Identify which cell holds the provided text, then report its (x, y) central coordinate. 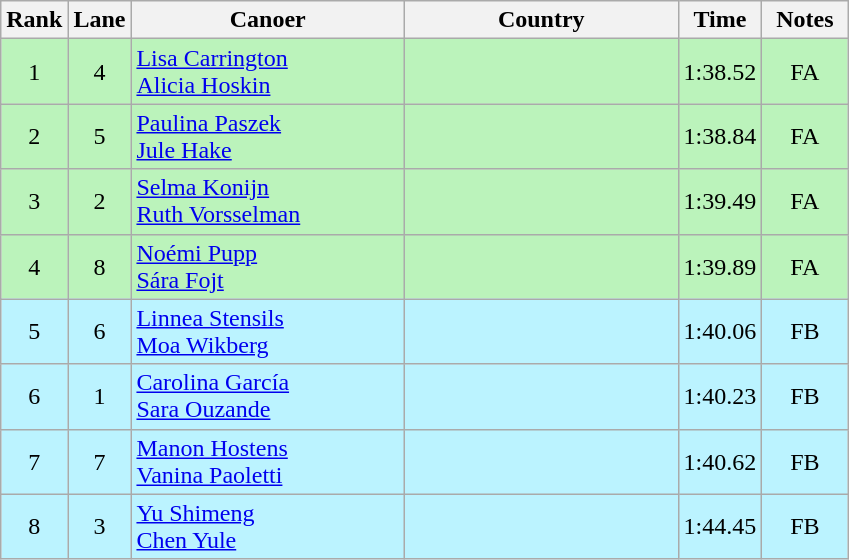
Paulina PaszekJule Hake (268, 136)
Notes (805, 20)
Noémi PuppSára Fojt (268, 266)
1:39.89 (720, 266)
1:40.62 (720, 462)
1:38.84 (720, 136)
Time (720, 20)
Canoer (268, 20)
1:39.49 (720, 202)
Manon HostensVanina Paoletti (268, 462)
Carolina GarcíaSara Ouzande (268, 396)
1:40.06 (720, 332)
1:40.23 (720, 396)
Country (541, 20)
Linnea StensilsMoa Wikberg (268, 332)
1:38.52 (720, 72)
Yu ShimengChen Yule (268, 526)
1:44.45 (720, 526)
Rank (34, 20)
Selma KonijnRuth Vorsselman (268, 202)
Lane (100, 20)
Lisa CarringtonAlicia Hoskin (268, 72)
